Scan for the cell matching the given text and deliver its (x, y) coordinate at center. 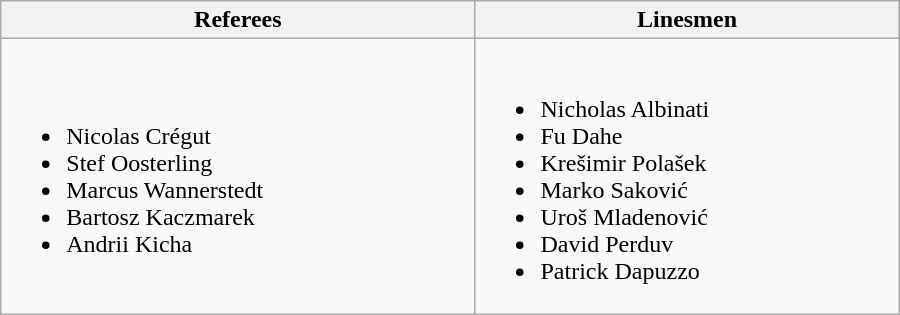
Linesmen (687, 20)
Nicolas Crégut Stef Oosterling Marcus Wannerstedt Bartosz Kaczmarek Andrii Kicha (238, 176)
Referees (238, 20)
Nicholas Albinati Fu Dahe Krešimir Polašek Marko Saković Uroš Mladenović David Perduv Patrick Dapuzzo (687, 176)
